Provide the (X, Y) coordinate of the cell's center where the given text is located.  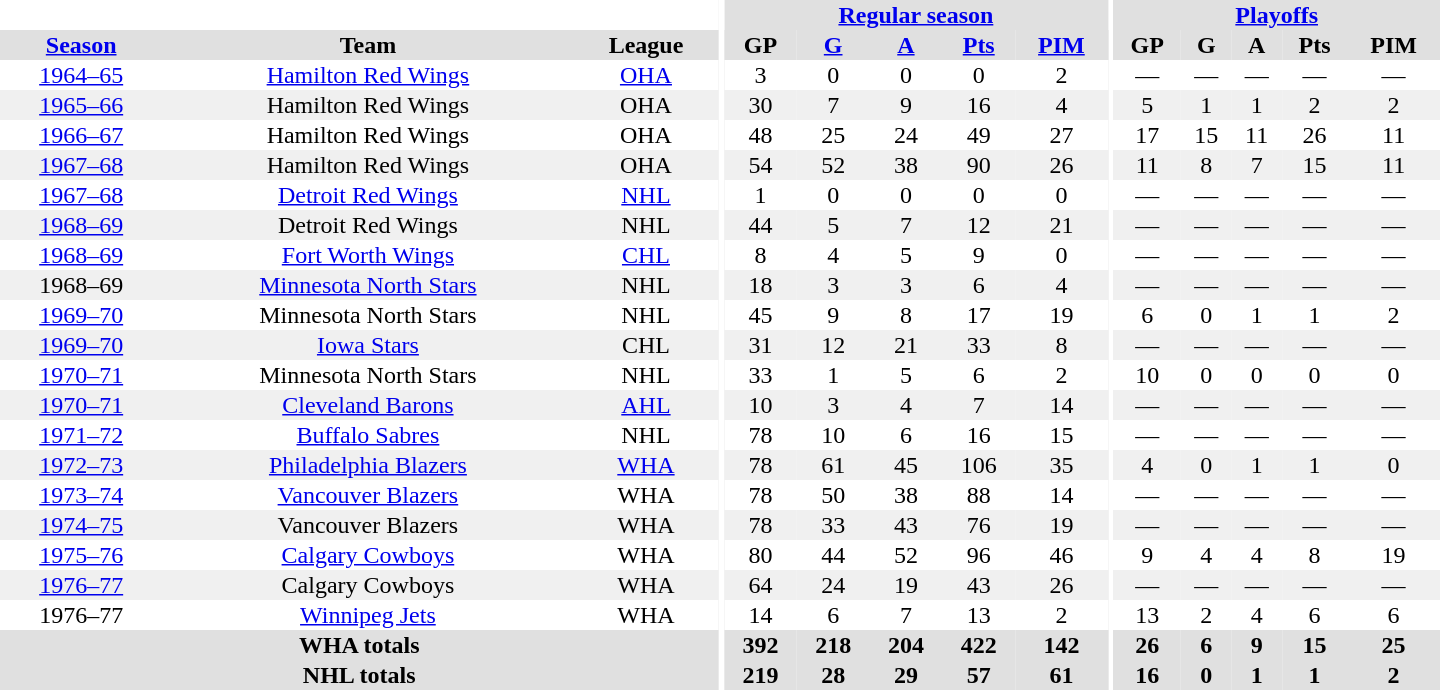
Regular season (916, 15)
96 (978, 555)
Winnipeg Jets (368, 615)
1972–73 (81, 465)
Fort Worth Wings (368, 255)
204 (906, 645)
35 (1062, 465)
Season (81, 45)
142 (1062, 645)
31 (760, 345)
Philadelphia Blazers (368, 465)
Cleveland Barons (368, 405)
57 (978, 675)
218 (834, 645)
18 (760, 285)
1974–75 (81, 525)
392 (760, 645)
27 (1062, 135)
48 (760, 135)
54 (760, 165)
422 (978, 645)
1965–66 (81, 105)
219 (760, 675)
1964–65 (81, 75)
80 (760, 555)
1966–67 (81, 135)
49 (978, 135)
64 (760, 585)
Team (368, 45)
30 (760, 105)
NHL totals (359, 675)
46 (1062, 555)
1975–76 (81, 555)
76 (978, 525)
1973–74 (81, 495)
50 (834, 495)
Playoffs (1276, 15)
Iowa Stars (368, 345)
29 (906, 675)
106 (978, 465)
WHA totals (359, 645)
88 (978, 495)
League (646, 45)
28 (834, 675)
AHL (646, 405)
Buffalo Sabres (368, 435)
1971–72 (81, 435)
90 (978, 165)
